Detect which cell encompasses the target text, then output its [x, y] center coordinate. 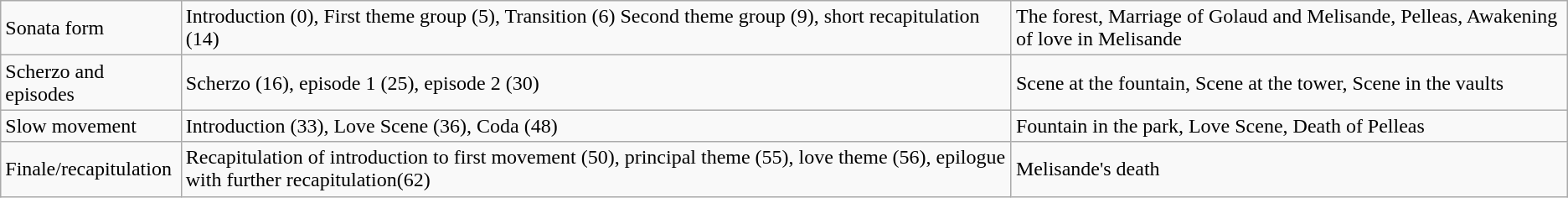
Introduction (0), First theme group (5), Transition (6) Second theme group (9), short recapitulation (14) [596, 29]
The forest, Marriage of Golaud and Melisande, Pelleas, Awakening of love in Melisande [1289, 29]
Scherzo and episodes [91, 82]
Introduction (33), Love Scene (36), Coda (48) [596, 126]
Sonata form [91, 29]
Recapitulation of introduction to first movement (50), principal theme (55), love theme (56), epilogue with further recapitulation(62) [596, 169]
Scherzo (16), episode 1 (25), episode 2 (30) [596, 82]
Finale/recapitulation [91, 169]
Slow movement [91, 126]
Scene at the fountain, Scene at the tower, Scene in the vaults [1289, 82]
Melisande's death [1289, 169]
Fountain in the park, Love Scene, Death of Pelleas [1289, 126]
